Provide the (x, y) coordinate of the cell's center where the given text is located.  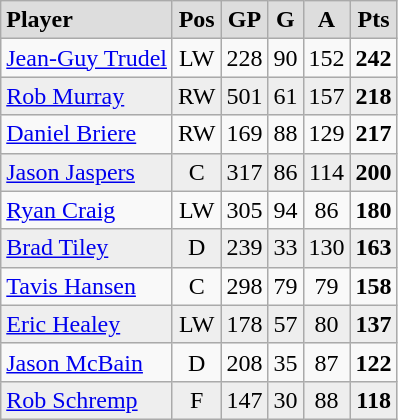
305 (244, 210)
158 (374, 286)
218 (374, 96)
Rob Schremp (87, 400)
122 (374, 362)
242 (374, 58)
239 (244, 248)
57 (286, 324)
61 (286, 96)
129 (326, 134)
87 (326, 362)
Player (87, 20)
F (196, 400)
Rob Murray (87, 96)
33 (286, 248)
A (326, 20)
163 (374, 248)
Daniel Briere (87, 134)
Jason McBain (87, 362)
178 (244, 324)
298 (244, 286)
200 (374, 172)
Pos (196, 20)
80 (326, 324)
147 (244, 400)
152 (326, 58)
228 (244, 58)
94 (286, 210)
30 (286, 400)
217 (374, 134)
157 (326, 96)
317 (244, 172)
Eric Healey (87, 324)
114 (326, 172)
180 (374, 210)
Pts (374, 20)
169 (244, 134)
Brad Tiley (87, 248)
118 (374, 400)
208 (244, 362)
Tavis Hansen (87, 286)
90 (286, 58)
G (286, 20)
Jason Jaspers (87, 172)
130 (326, 248)
35 (286, 362)
Ryan Craig (87, 210)
GP (244, 20)
501 (244, 96)
Jean-Guy Trudel (87, 58)
137 (374, 324)
